Capture the cell that displays the provided text and extract its [X, Y] central coordinate. 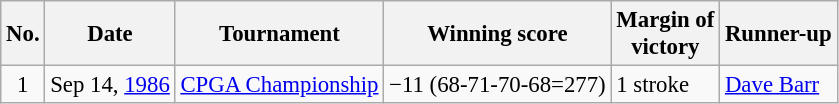
Tournament [280, 34]
Date [110, 34]
−11 (68-71-70-68=277) [498, 85]
1 stroke [666, 85]
Margin ofvictory [666, 34]
Runner-up [778, 34]
1 [23, 85]
CPGA Championship [280, 85]
No. [23, 34]
Dave Barr [778, 85]
Winning score [498, 34]
Sep 14, 1986 [110, 85]
